Return the (x, y) coordinate for the center point of the cell that contains the specified text.  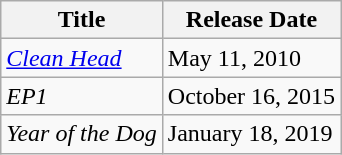
Year of the Dog (82, 134)
EP1 (82, 96)
Clean Head (82, 58)
October 16, 2015 (251, 96)
January 18, 2019 (251, 134)
May 11, 2010 (251, 58)
Title (82, 20)
Release Date (251, 20)
